Identify which cell holds the provided text, then report its (X, Y) central coordinate. 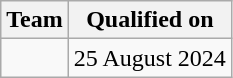
Team (35, 20)
25 August 2024 (150, 58)
Qualified on (150, 20)
